For the text-containing cell, return its midpoint in [x, y] coordinate format. 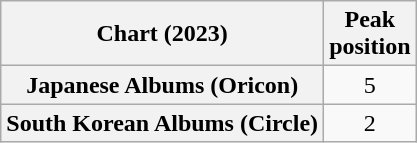
Japanese Albums (Oricon) [162, 85]
5 [370, 85]
Chart (2023) [162, 34]
South Korean Albums (Circle) [162, 123]
2 [370, 123]
Peakposition [370, 34]
